Find where the given text appears and provide that cell's center as [x, y] coordinate. 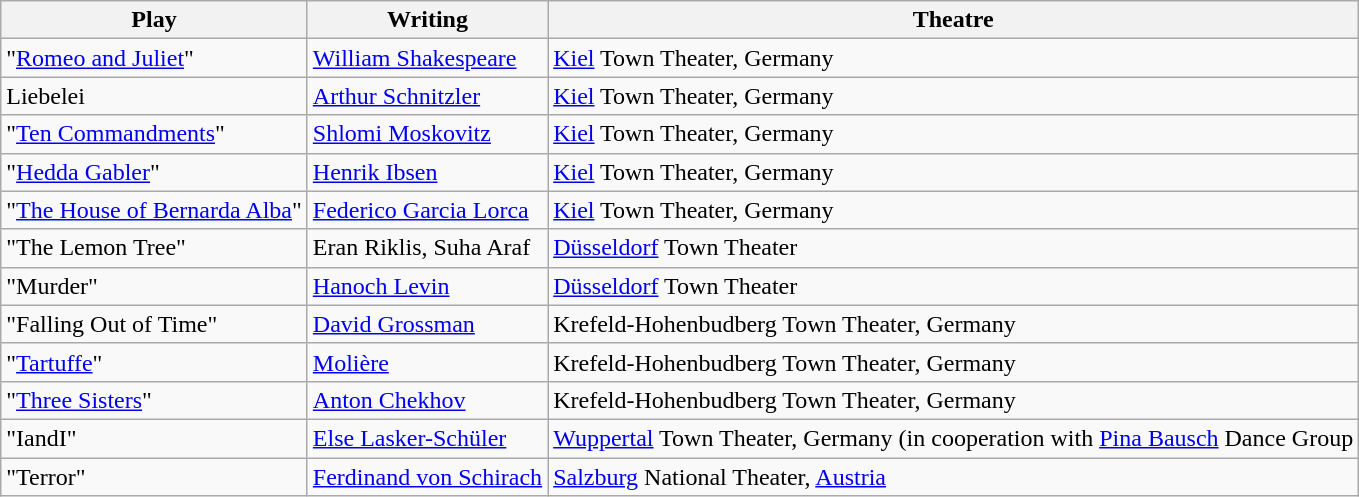
"Three Sisters" [154, 400]
"Terror" [154, 477]
"IandI" [154, 438]
"Murder" [154, 286]
"Hedda Gabler" [154, 172]
William Shakespeare [427, 58]
Writing [427, 20]
Arthur Schnitzler [427, 96]
Shlomi Moskovitz [427, 134]
David Grossman [427, 324]
Theatre [954, 20]
"Romeo and Juliet" [154, 58]
Hanoch Levin [427, 286]
"Ten Commandments" [154, 134]
Henrik Ibsen [427, 172]
Molière [427, 362]
Play [154, 20]
"Tartuffe" [154, 362]
Federico Garcia Lorca [427, 210]
"Falling Out of Time" [154, 324]
Else Lasker-Schüler [427, 438]
Wuppertal Town Theater, Germany (in cooperation with Pina Bausch Dance Group [954, 438]
Eran Riklis, Suha Araf [427, 248]
"The Lemon Tree" [154, 248]
Ferdinand von Schirach [427, 477]
"The House of Bernarda Alba" [154, 210]
Liebelei [154, 96]
Salzburg National Theater, Austria [954, 477]
Anton Chekhov [427, 400]
